Identify which cell holds the provided text, then report its [X, Y] central coordinate. 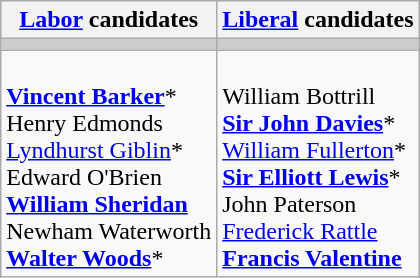
Vincent Barker* Henry Edmonds Lyndhurst Giblin* Edward O'Brien William Sheridan Newham Waterworth Walter Woods* [109, 164]
Labor candidates [109, 20]
Liberal candidates [318, 20]
William Bottrill Sir John Davies* William Fullerton* Sir Elliott Lewis* John Paterson Frederick Rattle Francis Valentine [318, 164]
